Locate the cell with the specified text and output its (x, y) center coordinate. 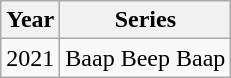
2021 (30, 58)
Year (30, 20)
Baap Beep Baap (146, 58)
Series (146, 20)
